Locate the cell with the specified text and output its [X, Y] center coordinate. 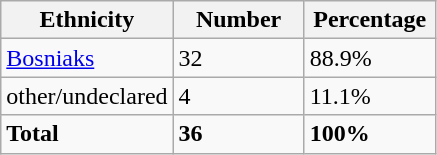
11.1% [370, 96]
Total [87, 134]
Bosniaks [87, 58]
Number [238, 20]
32 [238, 58]
Ethnicity [87, 20]
36 [238, 134]
100% [370, 134]
Percentage [370, 20]
other/undeclared [87, 96]
4 [238, 96]
88.9% [370, 58]
